Search for the cell housing the specified text and yield its [X, Y] center coordinate. 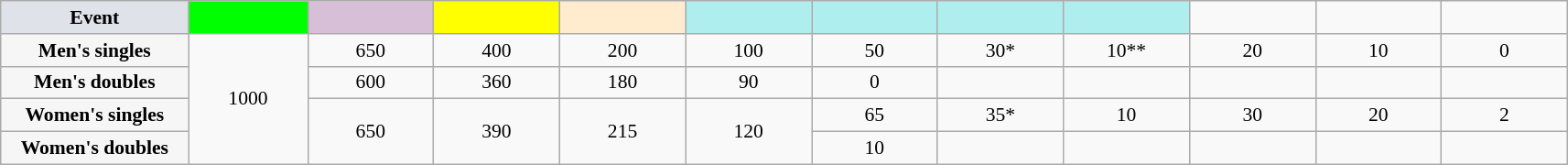
30* [1000, 50]
Women's doubles [95, 148]
Event [95, 17]
215 [622, 132]
200 [622, 50]
1000 [248, 99]
400 [497, 50]
Women's singles [95, 115]
50 [874, 50]
35* [1000, 115]
2 [1505, 115]
65 [874, 115]
600 [371, 82]
100 [749, 50]
360 [497, 82]
390 [497, 132]
120 [749, 132]
30 [1252, 115]
90 [749, 82]
10** [1127, 50]
Men's singles [95, 50]
Men's doubles [95, 82]
180 [622, 82]
